Output the [x, y] coordinate of the center of the cell containing the given text.  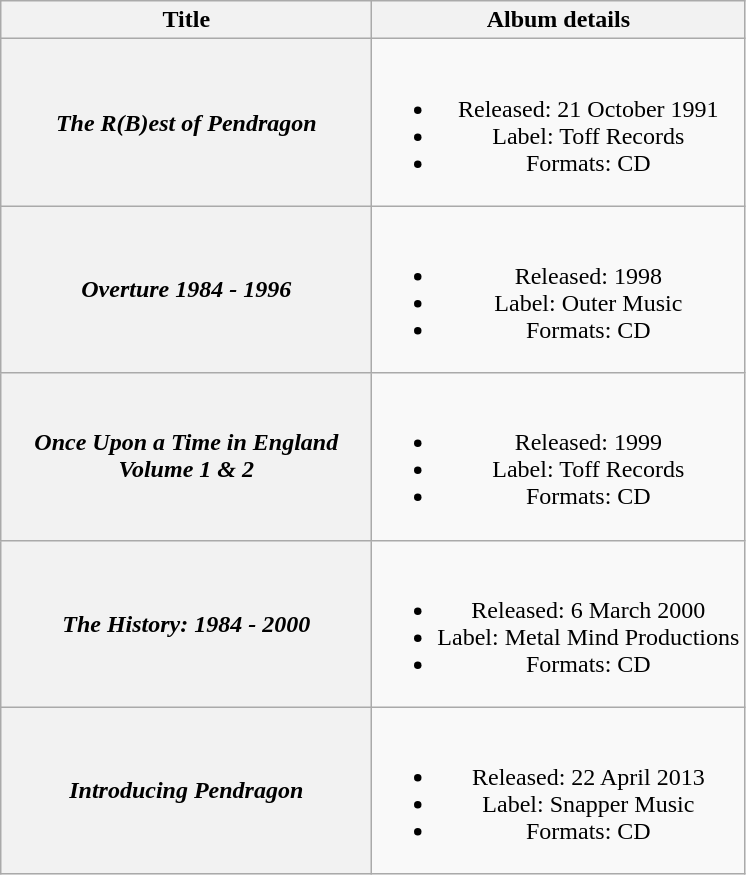
The History: 1984 - 2000 [186, 624]
Released: 6 March 2000Label: Metal Mind ProductionsFormats: CD [558, 624]
Album details [558, 20]
Title [186, 20]
Released: 1999Label: Toff RecordsFormats: CD [558, 456]
Released: 1998Label: Outer MusicFormats: CD [558, 290]
Overture 1984 - 1996 [186, 290]
The R(B)est of Pendragon [186, 122]
Released: 21 October 1991Label: Toff RecordsFormats: CD [558, 122]
Introducing Pendragon [186, 790]
Released: 22 April 2013Label: Snapper MusicFormats: CD [558, 790]
Once Upon a Time in England Volume 1 & 2 [186, 456]
